Return (X, Y) of the center of cell containing provided text 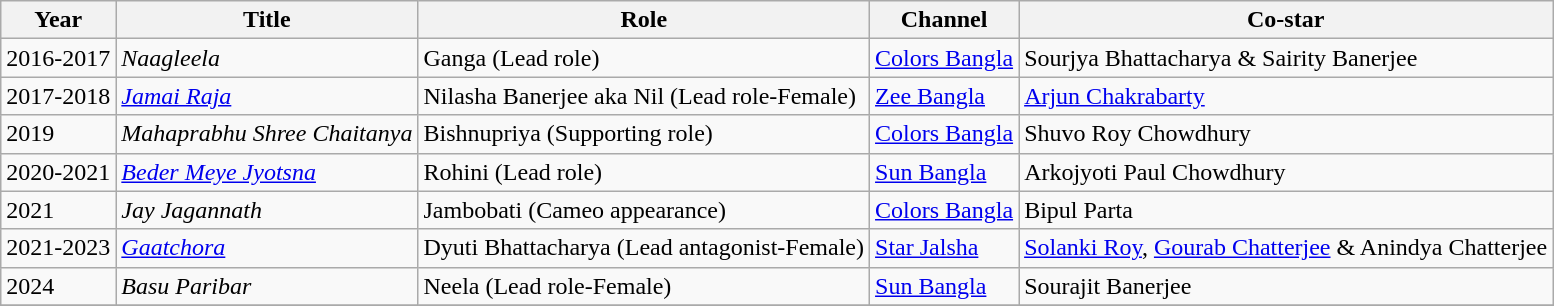
2021-2023 (58, 248)
Zee Bangla (944, 96)
Bipul Parta (1286, 210)
Gaatchora (267, 248)
Arkojyoti Paul Chowdhury (1286, 172)
Mahaprabhu Shree Chaitanya (267, 134)
Ganga (Lead role) (644, 58)
Dyuti Bhattacharya (Lead antagonist-Female) (644, 248)
Basu Paribar (267, 286)
Co-star (1286, 20)
Arjun Chakrabarty (1286, 96)
Jambobati (Cameo appearance) (644, 210)
2016-2017 (58, 58)
Title (267, 20)
Jay Jagannath (267, 210)
Nilasha Banerjee aka Nil (Lead role-Female) (644, 96)
Bishnupriya (Supporting role) (644, 134)
Solanki Roy, Gourab Chatterjee & Anindya Chatterjee (1286, 248)
2024 (58, 286)
Year (58, 20)
Sourjya Bhattacharya & Sairity Banerjee (1286, 58)
Beder Meye Jyotsna (267, 172)
Sourajit Banerjee (1286, 286)
Neela (Lead role-Female) (644, 286)
Star Jalsha (944, 248)
Shuvo Roy Chowdhury (1286, 134)
Rohini (Lead role) (644, 172)
Naagleela (267, 58)
2021 (58, 210)
2017-2018 (58, 96)
2019 (58, 134)
Jamai Raja (267, 96)
Role (644, 20)
2020-2021 (58, 172)
Channel (944, 20)
